Determine the (X, Y) coordinate at the center of the cell enclosing the given text.  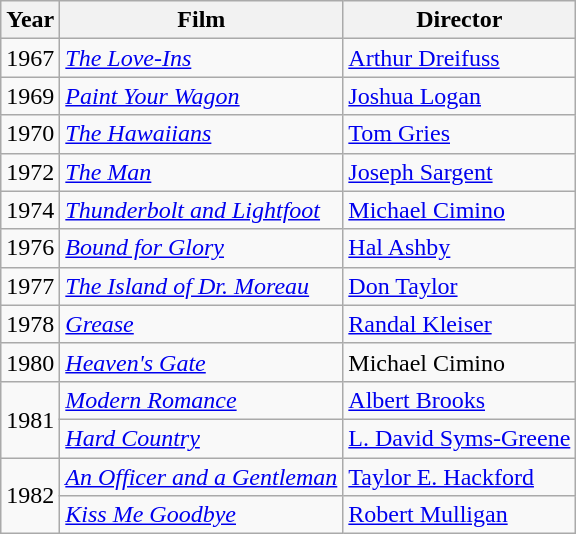
Grease (202, 324)
1972 (30, 172)
1977 (30, 286)
Year (30, 20)
Hard Country (202, 438)
1969 (30, 96)
1980 (30, 362)
Albert Brooks (460, 400)
Bound for Glory (202, 248)
Heaven's Gate (202, 362)
Director (460, 20)
Randal Kleiser (460, 324)
Taylor E. Hackford (460, 477)
1978 (30, 324)
1970 (30, 134)
Thunderbolt and Lightfoot (202, 210)
Don Taylor (460, 286)
Paint Your Wagon (202, 96)
An Officer and a Gentleman (202, 477)
1976 (30, 248)
1982 (30, 496)
Joseph Sargent (460, 172)
The Love-Ins (202, 58)
The Man (202, 172)
Arthur Dreifuss (460, 58)
The Hawaiians (202, 134)
Hal Ashby (460, 248)
1967 (30, 58)
Kiss Me Goodbye (202, 515)
Tom Gries (460, 134)
Joshua Logan (460, 96)
L. David Syms-Greene (460, 438)
The Island of Dr. Moreau (202, 286)
1974 (30, 210)
Robert Mulligan (460, 515)
Modern Romance (202, 400)
Film (202, 20)
1981 (30, 419)
